Capture the cell that displays the provided text and extract its [x, y] central coordinate. 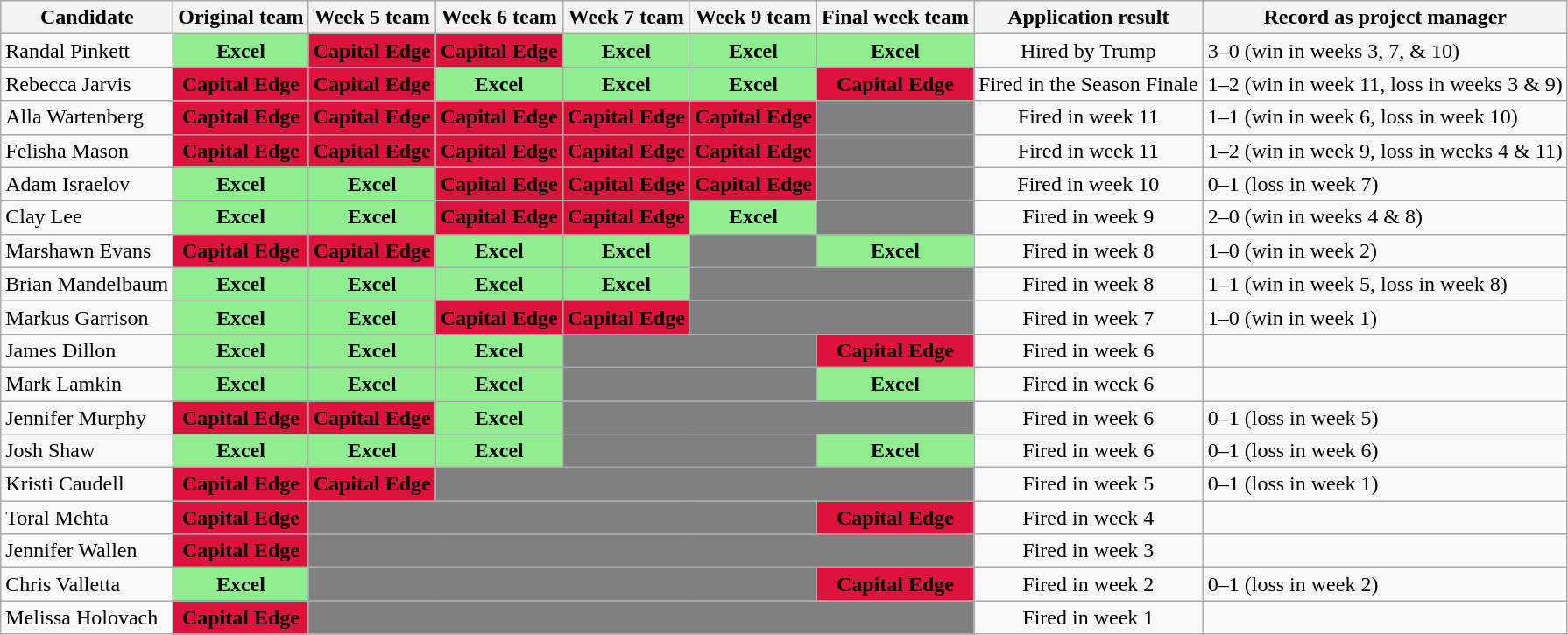
Final week team [895, 18]
Fired in week 5 [1089, 484]
0–1 (loss in week 7) [1385, 184]
Brian Mandelbaum [88, 284]
Fired in week 4 [1089, 518]
Randal Pinkett [88, 51]
Fired in week 9 [1089, 217]
Record as project manager [1385, 18]
0–1 (loss in week 2) [1385, 584]
Fired in week 2 [1089, 584]
Josh Shaw [88, 451]
Application result [1089, 18]
Fired in week 10 [1089, 184]
0–1 (loss in week 5) [1385, 418]
Rebecca Jarvis [88, 84]
James Dillon [88, 350]
0–1 (loss in week 6) [1385, 451]
Fired in week 1 [1089, 617]
Hired by Trump [1089, 51]
Fired in week 3 [1089, 551]
Kristi Caudell [88, 484]
1–0 (win in week 1) [1385, 317]
Adam Israelov [88, 184]
Week 5 team [371, 18]
Week 6 team [499, 18]
Week 9 team [753, 18]
Fired in the Season Finale [1089, 84]
Chris Valletta [88, 584]
Melissa Holovach [88, 617]
Markus Garrison [88, 317]
Fired in week 7 [1089, 317]
Jennifer Wallen [88, 551]
1–0 (win in week 2) [1385, 250]
1–1 (win in week 5, loss in week 8) [1385, 284]
1–2 (win in week 9, loss in weeks 4 & 11) [1385, 151]
Toral Mehta [88, 518]
Felisha Mason [88, 151]
Candidate [88, 18]
3–0 (win in weeks 3, 7, & 10) [1385, 51]
0–1 (loss in week 1) [1385, 484]
1–2 (win in week 11, loss in weeks 3 & 9) [1385, 84]
Marshawn Evans [88, 250]
Jennifer Murphy [88, 418]
Mark Lamkin [88, 384]
Original team [241, 18]
Alla Wartenberg [88, 117]
Clay Lee [88, 217]
2–0 (win in weeks 4 & 8) [1385, 217]
Week 7 team [625, 18]
1–1 (win in week 6, loss in week 10) [1385, 117]
